Search for the cell housing the specified text and yield its (X, Y) center coordinate. 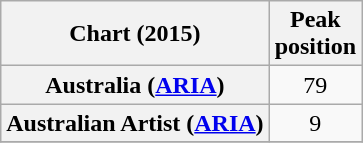
Chart (2015) (135, 34)
79 (315, 85)
Australian Artist (ARIA) (135, 123)
Australia (ARIA) (135, 85)
9 (315, 123)
Peakposition (315, 34)
